Provide the [X, Y] coordinate of the cell's center where the given text is located.  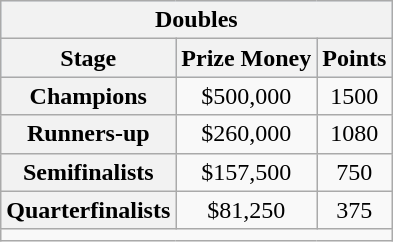
Doubles [196, 20]
$260,000 [246, 134]
$500,000 [246, 96]
Champions [88, 96]
Semifinalists [88, 172]
Prize Money [246, 58]
1500 [354, 96]
$81,250 [246, 210]
Quarterfinalists [88, 210]
Runners-up [88, 134]
375 [354, 210]
$157,500 [246, 172]
750 [354, 172]
Points [354, 58]
Stage [88, 58]
1080 [354, 134]
